Detect which cell encompasses the target text, then output its (X, Y) center coordinate. 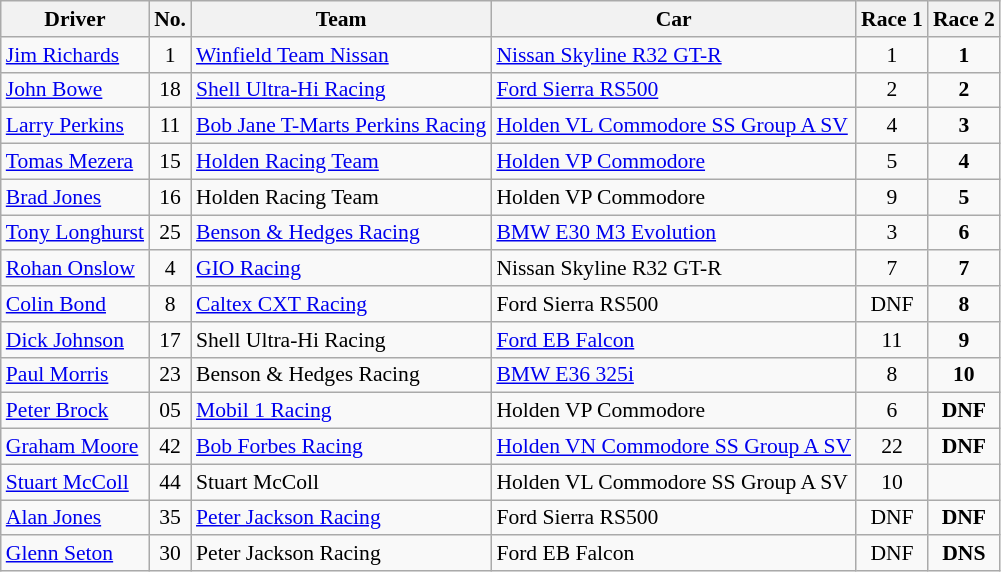
16 (170, 197)
Bob Jane T-Marts Perkins Racing (341, 126)
BMW E36 325i (674, 375)
Caltex CXT Racing (341, 304)
Glenn Seton (75, 554)
44 (170, 482)
Alan Jones (75, 518)
18 (170, 90)
22 (892, 447)
Race 1 (892, 19)
John Bowe (75, 90)
Brad Jones (75, 197)
Winfield Team Nissan (341, 55)
Peter Brock (75, 411)
Tomas Mezera (75, 162)
23 (170, 375)
Larry Perkins (75, 126)
25 (170, 233)
42 (170, 447)
BMW E30 M3 Evolution (674, 233)
Bob Forbes Racing (341, 447)
Car (674, 19)
15 (170, 162)
GIO Racing (341, 269)
Race 2 (964, 19)
Team (341, 19)
Graham Moore (75, 447)
Holden VN Commodore SS Group A SV (674, 447)
35 (170, 518)
Dick Johnson (75, 340)
Rohan Onslow (75, 269)
Tony Longhurst (75, 233)
30 (170, 554)
Paul Morris (75, 375)
17 (170, 340)
Colin Bond (75, 304)
05 (170, 411)
Driver (75, 19)
No. (170, 19)
DNS (964, 554)
Mobil 1 Racing (341, 411)
Jim Richards (75, 55)
